Determine the (X, Y) coordinate at the center of the cell enclosing the given text.  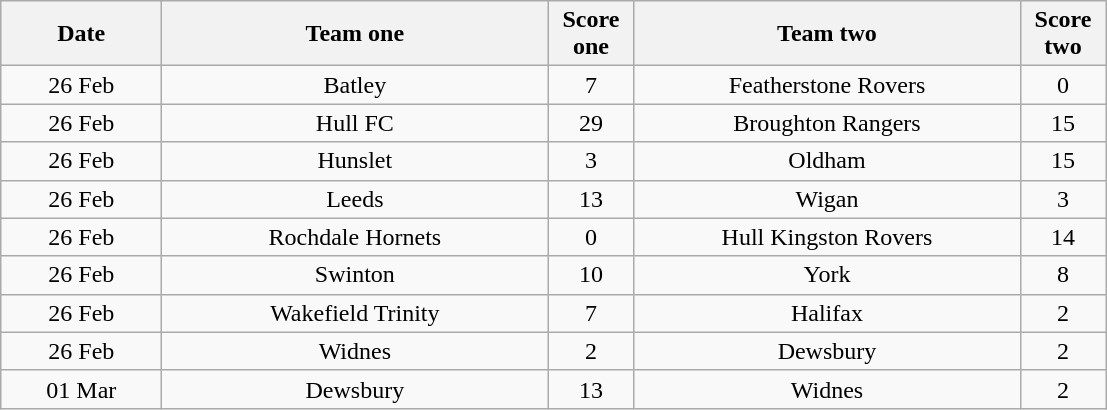
Score two (1063, 34)
Swinton (355, 275)
Featherstone Rovers (827, 85)
Broughton Rangers (827, 123)
York (827, 275)
29 (591, 123)
Hunslet (355, 161)
Score one (591, 34)
Batley (355, 85)
Rochdale Hornets (355, 237)
Hull FC (355, 123)
10 (591, 275)
01 Mar (82, 389)
Hull Kingston Rovers (827, 237)
Team two (827, 34)
Wakefield Trinity (355, 313)
Date (82, 34)
Team one (355, 34)
Oldham (827, 161)
Wigan (827, 199)
14 (1063, 237)
Halifax (827, 313)
Leeds (355, 199)
8 (1063, 275)
